Find where the given text appears and provide that cell's center as (x, y) coordinate. 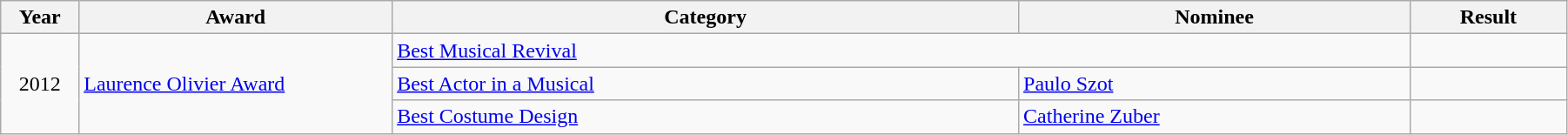
Laurence Olivier Award (236, 84)
Result (1488, 17)
Best Actor in a Musical (706, 84)
Best Costume Design (706, 117)
Catherine Zuber (1215, 117)
2012 (40, 84)
Award (236, 17)
Category (706, 17)
Nominee (1215, 17)
Paulo Szot (1215, 84)
Year (40, 17)
Best Musical Revival (901, 51)
